Provide the (x, y) coordinate of the cell's center where the given text is located.  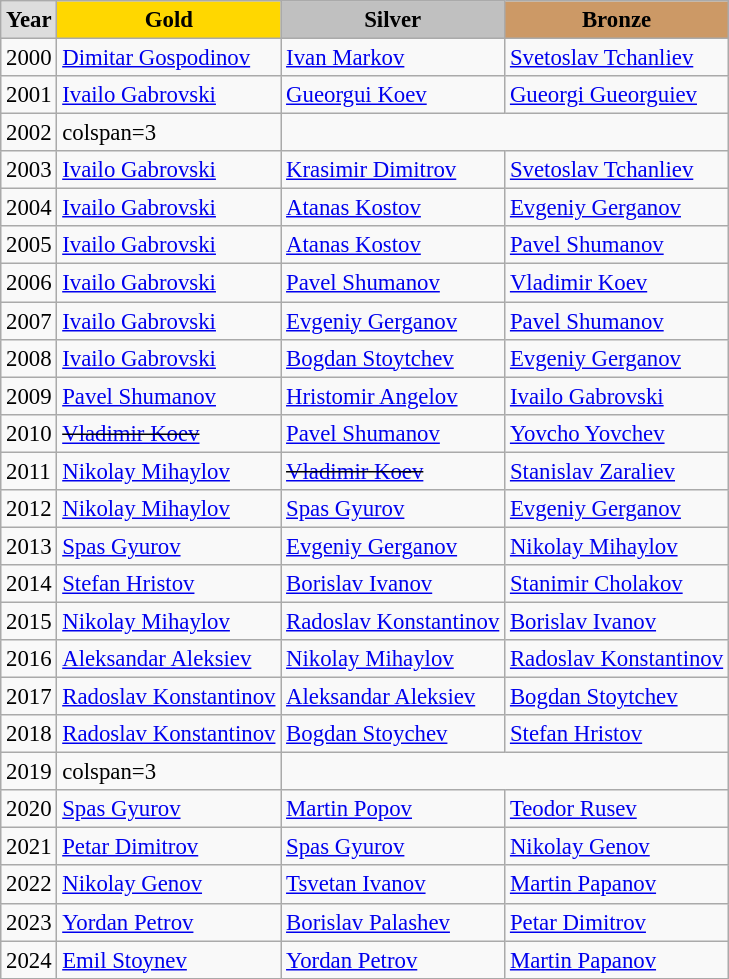
Tsvetan Ivanov (393, 885)
2021 (29, 847)
2007 (29, 321)
Krasimir Dimitrov (393, 170)
2002 (29, 133)
2018 (29, 734)
2001 (29, 95)
2017 (29, 697)
Dimitar Gospodinov (169, 58)
Gold (169, 20)
Martin Popov (393, 809)
2015 (29, 621)
Bogdan Stoychev (393, 734)
Bronze (617, 20)
Stanislav Zaraliev (617, 471)
Gueorgi Gueorguiev (617, 95)
2024 (29, 960)
2023 (29, 922)
Borislav Palashev (393, 922)
2010 (29, 433)
Yovcho Yovchev (617, 433)
2012 (29, 509)
2019 (29, 772)
2000 (29, 58)
Emil Stoynev (169, 960)
2009 (29, 396)
2016 (29, 659)
2020 (29, 809)
Ivan Markov (393, 58)
2008 (29, 358)
2004 (29, 208)
2014 (29, 584)
2022 (29, 885)
2003 (29, 170)
2011 (29, 471)
2013 (29, 546)
2005 (29, 245)
2006 (29, 283)
Year (29, 20)
Hristomir Angelov (393, 396)
Gueorgui Koev (393, 95)
Teodor Rusev (617, 809)
Silver (393, 20)
Stanimir Cholakov (617, 584)
